Return the [x, y] coordinate for the center point of the cell that contains the specified text.  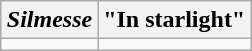
"In starlight" [174, 20]
Silmesse [49, 20]
